For the text-containing cell, return its midpoint in [x, y] coordinate format. 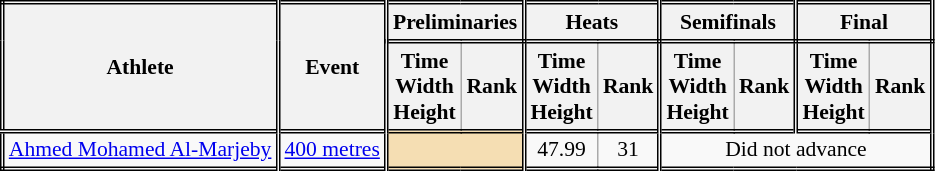
Athlete [140, 67]
Heats [592, 22]
Did not advance [796, 150]
47.99 [561, 150]
Semifinals [728, 22]
400 metres [332, 150]
Preliminaries [454, 22]
Ahmed Mohamed Al-Marjeby [140, 150]
Event [332, 67]
31 [629, 150]
Final [864, 22]
